Detect which cell encompasses the target text, then output its (x, y) center coordinate. 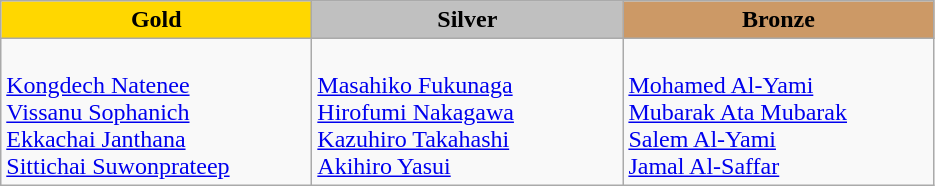
Gold (156, 20)
Silver (468, 20)
Masahiko FukunagaHirofumi NakagawaKazuhiro TakahashiAkihiro Yasui (468, 112)
Kongdech NateneeVissanu SophanichEkkachai JanthanaSittichai Suwonprateep (156, 112)
Bronze (778, 20)
Mohamed Al-YamiMubarak Ata MubarakSalem Al-YamiJamal Al-Saffar (778, 112)
